Locate the cell with the specified text and output its (X, Y) center coordinate. 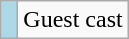
Guest cast (73, 20)
